Detect which cell encompasses the target text, then output its (X, Y) center coordinate. 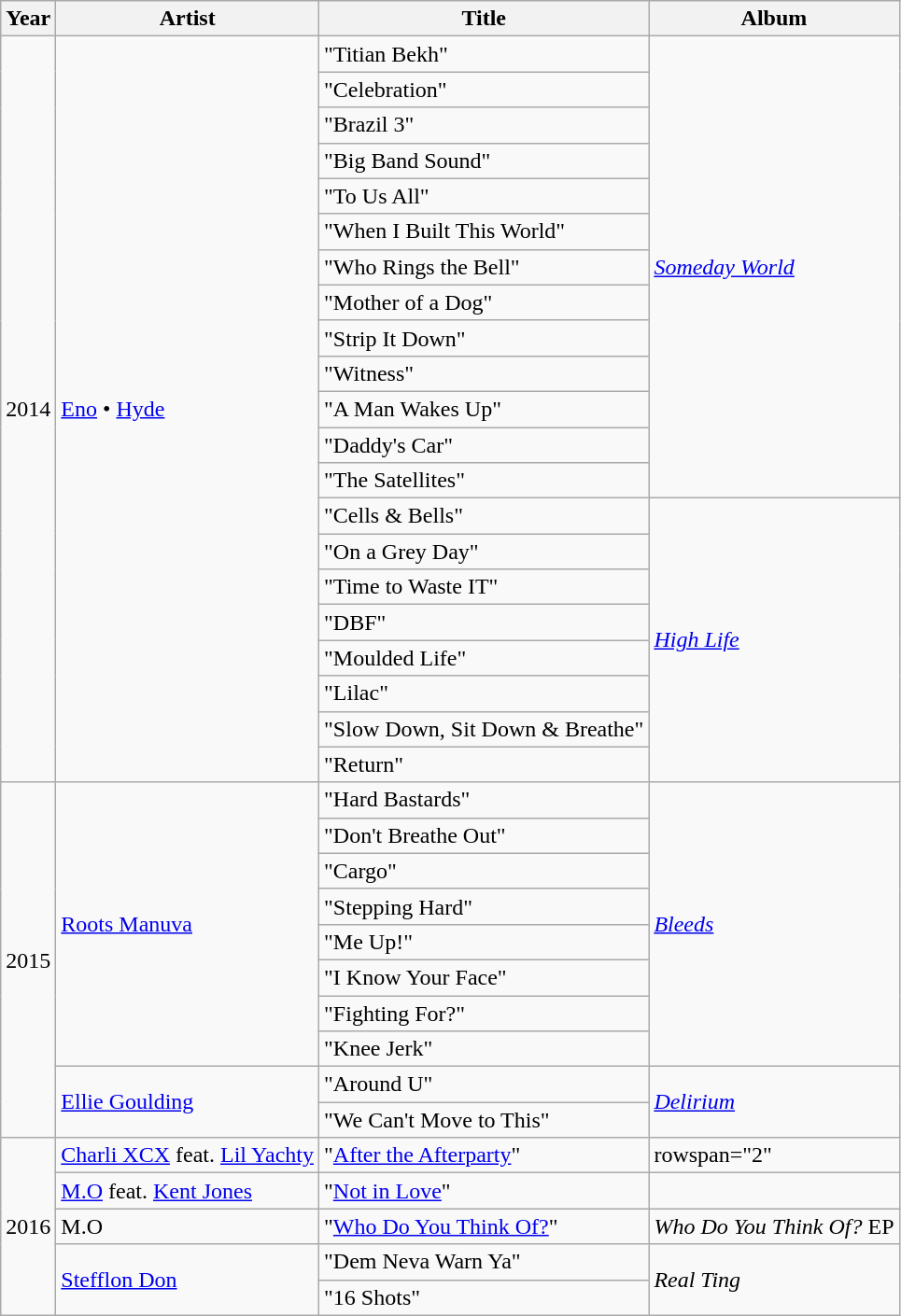
"Around U" (484, 1085)
"To Us All" (484, 196)
"Celebration" (484, 90)
"Stepping Hard" (484, 906)
Ellie Goulding (188, 1102)
"Who Do You Think Of?" (484, 1226)
M.O (188, 1226)
"After the Afterparty" (484, 1155)
rowspan="2" (774, 1155)
Someday World (774, 267)
Real Ting (774, 1280)
"Mother of a Dog" (484, 302)
Artist (188, 19)
"We Can't Move to This" (484, 1120)
Charli XCX feat. Lil Yachty (188, 1155)
2015 (28, 959)
"Cargo" (484, 871)
Delirium (774, 1102)
"Strip It Down" (484, 338)
"Knee Jerk" (484, 1049)
"Dem Neva Warn Ya" (484, 1262)
Stefflon Don (188, 1280)
"Who Rings the Bell" (484, 267)
"Titian Bekh" (484, 54)
"Fighting For?" (484, 1013)
Title (484, 19)
"DBF" (484, 623)
2014 (28, 409)
"Witness" (484, 373)
Eno • Hyde (188, 409)
Who Do You Think Of? EP (774, 1226)
2016 (28, 1226)
"Time to Waste IT" (484, 587)
"Moulded Life" (484, 658)
"Return" (484, 764)
M.O feat. Kent Jones (188, 1191)
"On a Grey Day" (484, 552)
"When I Built This World" (484, 231)
"I Know Your Face" (484, 977)
"Lilac" (484, 693)
"16 Shots" (484, 1297)
Year (28, 19)
Roots Manuva (188, 924)
"Cells & Bells" (484, 516)
"Big Band Sound" (484, 161)
"A Man Wakes Up" (484, 409)
"Hard Bastards" (484, 800)
"Not in Love" (484, 1191)
"Me Up!" (484, 942)
"Don't Breathe Out" (484, 835)
Album (774, 19)
High Life (774, 640)
"Daddy's Car" (484, 445)
"The Satellites" (484, 481)
Bleeds (774, 924)
"Slow Down, Sit Down & Breathe" (484, 729)
"Brazil 3" (484, 125)
